From the cell containing the given text, extract its center point as (X, Y) coordinate. 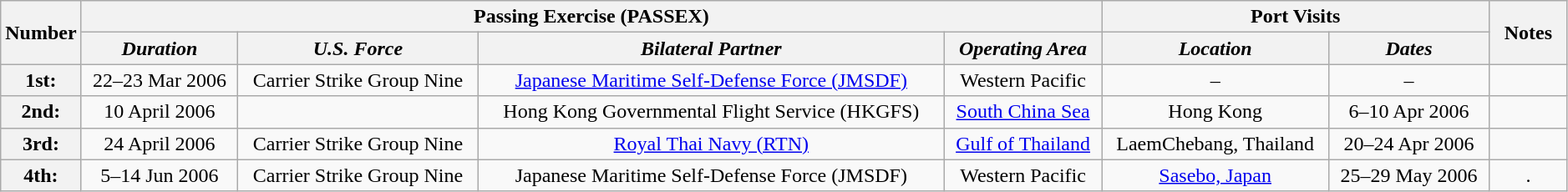
U.S. Force (358, 48)
Location (1215, 48)
Hong Kong (1215, 112)
2nd: (41, 112)
Hong Kong Governmental Flight Service (HKGFS) (711, 112)
6–10 Apr 2006 (1409, 112)
South China Sea (1022, 112)
. (1529, 175)
Sasebo, Japan (1215, 175)
Passing Exercise (PASSEX) (591, 17)
3rd: (41, 144)
Port Visits (1296, 17)
Operating Area (1022, 48)
Dates (1409, 48)
24 April 2006 (160, 144)
Duration (160, 48)
22–23 Mar 2006 (160, 80)
Royal Thai Navy (RTN) (711, 144)
4th: (41, 175)
LaemChebang, Thailand (1215, 144)
20–24 Apr 2006 (1409, 144)
Bilateral Partner (711, 48)
25–29 May 2006 (1409, 175)
Gulf of Thailand (1022, 144)
10 April 2006 (160, 112)
Notes (1529, 33)
Number (41, 33)
1st: (41, 80)
5–14 Jun 2006 (160, 175)
